Pinpoint the cell where the given text exists, returning its (X, Y) midpoint coordinate. 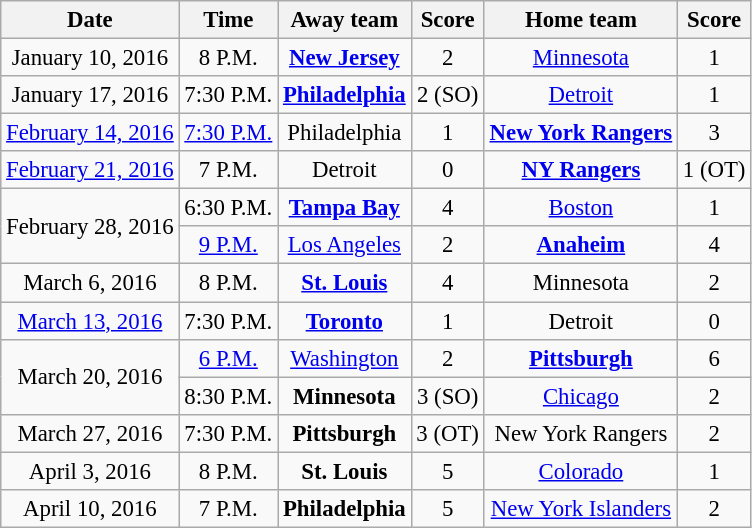
Colorado (580, 471)
Tampa Bay (344, 208)
March 20, 2016 (90, 376)
New Jersey (344, 58)
New York Islanders (580, 509)
January 17, 2016 (90, 95)
Boston (580, 208)
9 P.M. (228, 245)
Toronto (344, 321)
8:30 P.M. (228, 396)
1 (OT) (714, 170)
March 6, 2016 (90, 283)
Chicago (580, 396)
January 10, 2016 (90, 58)
February 14, 2016 (90, 133)
3 (SO) (448, 396)
March 13, 2016 (90, 321)
Los Angeles (344, 245)
2 (SO) (448, 95)
6 (714, 358)
Away team (344, 20)
February 28, 2016 (90, 226)
Anaheim (580, 245)
Date (90, 20)
6 P.M. (228, 358)
March 27, 2016 (90, 433)
Home team (580, 20)
3 (OT) (448, 433)
April 3, 2016 (90, 471)
Washington (344, 358)
6:30 P.M. (228, 208)
Time (228, 20)
3 (714, 133)
April 10, 2016 (90, 509)
NY Rangers (580, 170)
February 21, 2016 (90, 170)
